From the cell containing the given text, extract its center point as (X, Y) coordinate. 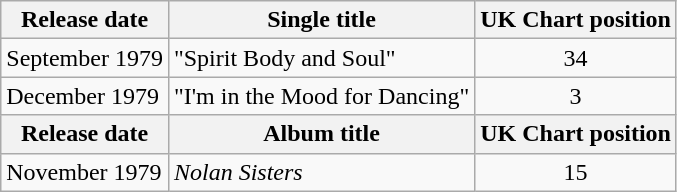
"Spirit Body and Soul" (321, 58)
3 (576, 96)
"I'm in the Mood for Dancing" (321, 96)
November 1979 (85, 172)
Nolan Sisters (321, 172)
December 1979 (85, 96)
September 1979 (85, 58)
Album title (321, 134)
34 (576, 58)
15 (576, 172)
Single title (321, 20)
